Capture the cell that displays the provided text and extract its (x, y) central coordinate. 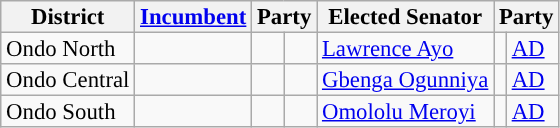
Gbenga Ogunniya (406, 80)
Lawrence Ayo (406, 49)
Ondo Central (68, 80)
Elected Senator (406, 17)
Incumbent (194, 17)
District (68, 17)
Ondo North (68, 49)
Ondo South (68, 112)
Omololu Meroyi (406, 112)
